Capture the cell that displays the provided text and extract its [X, Y] central coordinate. 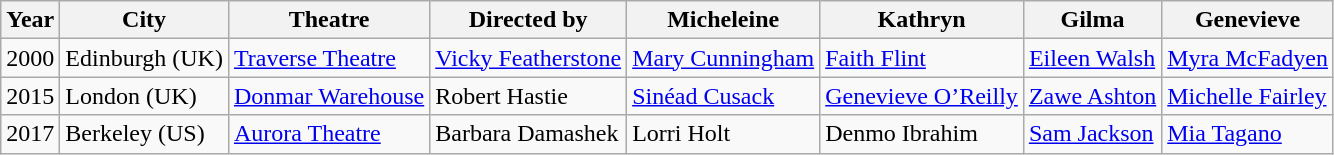
City [144, 20]
Donmar Warehouse [328, 96]
2000 [30, 58]
Theatre [328, 20]
Gilma [1092, 20]
2017 [30, 134]
2015 [30, 96]
Denmo Ibrahim [922, 134]
Genevieve O’Reilly [922, 96]
Barbara Damashek [528, 134]
London (UK) [144, 96]
Michelle Fairley [1248, 96]
Year [30, 20]
Aurora Theatre [328, 134]
Zawe Ashton [1092, 96]
Edinburgh (UK) [144, 58]
Eileen Walsh [1092, 58]
Mia Tagano [1248, 134]
Lorri Holt [724, 134]
Sinéad Cusack [724, 96]
Micheleine [724, 20]
Traverse Theatre [328, 58]
Mary Cunningham [724, 58]
Robert Hastie [528, 96]
Myra McFadyen [1248, 58]
Directed by [528, 20]
Faith Flint [922, 58]
Vicky Featherstone [528, 58]
Berkeley (US) [144, 134]
Kathryn [922, 20]
Sam Jackson [1092, 134]
Genevieve [1248, 20]
